Locate the cell with the specified text and output its (X, Y) center coordinate. 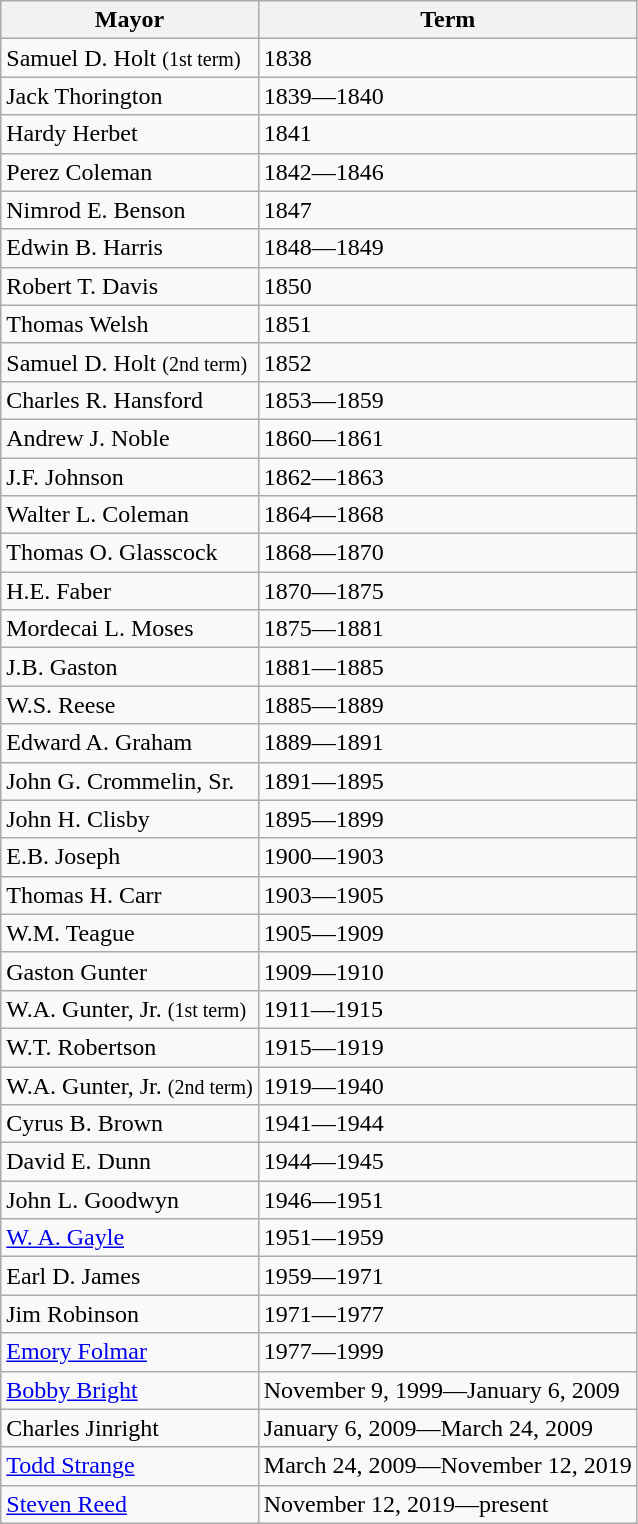
Bobby Bright (130, 1390)
1895—1899 (448, 819)
Mayor (130, 20)
January 6, 2009—March 24, 2009 (448, 1428)
Andrew J. Noble (130, 438)
Edwin B. Harris (130, 248)
John G. Crommelin, Sr. (130, 781)
John L. Goodwyn (130, 1200)
1850 (448, 286)
1875—1881 (448, 629)
E.B. Joseph (130, 857)
1851 (448, 324)
1900—1903 (448, 857)
1870—1875 (448, 591)
W. A. Gayle (130, 1238)
Jack Thorington (130, 96)
Perez Coleman (130, 172)
J.F. Johnson (130, 477)
1946—1951 (448, 1200)
Edward A. Graham (130, 743)
November 12, 2019—present (448, 1504)
Charles Jinright (130, 1428)
1941—1944 (448, 1124)
1911—1915 (448, 1009)
1864—1868 (448, 515)
W.A. Gunter, Jr. (1st term) (130, 1009)
1951—1959 (448, 1238)
1903—1905 (448, 895)
1853—1859 (448, 400)
1905—1909 (448, 933)
Thomas O. Glasscock (130, 553)
Emory Folmar (130, 1352)
1852 (448, 362)
1881—1885 (448, 667)
Robert T. Davis (130, 286)
Hardy Herbet (130, 134)
Earl D. James (130, 1276)
Nimrod E. Benson (130, 210)
W.S. Reese (130, 705)
1977—1999 (448, 1352)
1889—1891 (448, 743)
1841 (448, 134)
1847 (448, 210)
1944—1945 (448, 1162)
1839—1840 (448, 96)
1842—1846 (448, 172)
W.T. Robertson (130, 1047)
1860—1861 (448, 438)
1885—1889 (448, 705)
Thomas H. Carr (130, 895)
Cyrus B. Brown (130, 1124)
March 24, 2009—November 12, 2019 (448, 1466)
W.M. Teague (130, 933)
1862—1863 (448, 477)
Samuel D. Holt (2nd term) (130, 362)
John H. Clisby (130, 819)
1919—1940 (448, 1085)
W.A. Gunter, Jr. (2nd term) (130, 1085)
Walter L. Coleman (130, 515)
November 9, 1999—January 6, 2009 (448, 1390)
Todd Strange (130, 1466)
1915—1919 (448, 1047)
1909—1910 (448, 971)
1959—1971 (448, 1276)
Steven Reed (130, 1504)
H.E. Faber (130, 591)
Mordecai L. Moses (130, 629)
1848—1849 (448, 248)
Gaston Gunter (130, 971)
Charles R. Hansford (130, 400)
David E. Dunn (130, 1162)
Thomas Welsh (130, 324)
1891—1895 (448, 781)
1971—1977 (448, 1314)
Jim Robinson (130, 1314)
1838 (448, 58)
J.B. Gaston (130, 667)
1868—1870 (448, 553)
Samuel D. Holt (1st term) (130, 58)
Term (448, 20)
